Detect which cell encompasses the target text, then output its [X, Y] center coordinate. 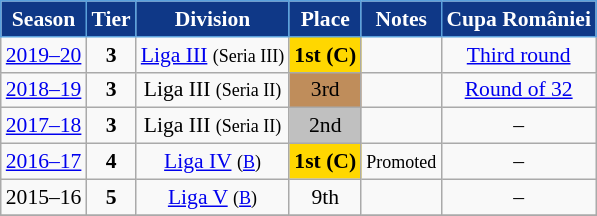
2019–20 [44, 55]
2017–18 [44, 126]
Liga V (B) [213, 197]
Season [44, 19]
Tier [110, 19]
4 [110, 162]
5 [110, 197]
Third round [518, 55]
Promoted [401, 162]
Liga III (Seria III) [213, 55]
9th [325, 197]
Division [213, 19]
2018–19 [44, 90]
Cupa României [518, 19]
2nd [325, 126]
2015–16 [44, 197]
2016–17 [44, 162]
Liga IV (B) [213, 162]
Round of 32 [518, 90]
Notes [401, 19]
Place [325, 19]
3rd [325, 90]
